Scan for the cell matching the given text and deliver its [X, Y] coordinate at center. 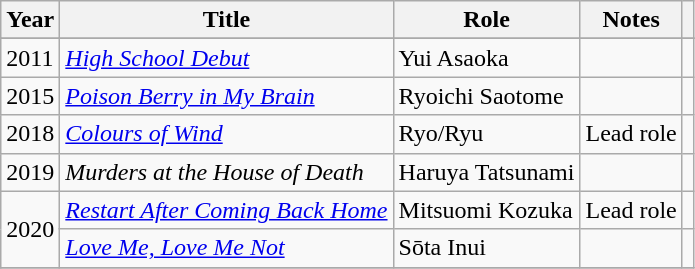
2018 [30, 134]
2020 [30, 229]
High School Debut [226, 58]
2019 [30, 172]
Love Me, Love Me Not [226, 248]
Year [30, 20]
Ryo/Ryu [486, 134]
2011 [30, 58]
Role [486, 20]
Poison Berry in My Brain [226, 96]
Restart After Coming Back Home [226, 210]
Title [226, 20]
Colours of Wind [226, 134]
Sōta Inui [486, 248]
Haruya Tatsunami [486, 172]
Ryoichi Saotome [486, 96]
Murders at the House of Death [226, 172]
2015 [30, 96]
Mitsuomi Kozuka [486, 210]
Notes [631, 20]
Yui Asaoka [486, 58]
